Determine the [X, Y] coordinate at the center of the cell enclosing the given text.  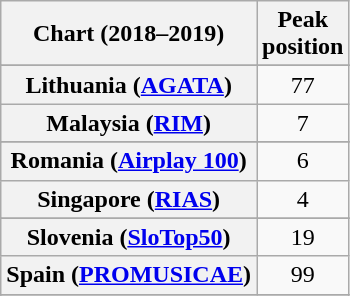
Peakposition [303, 34]
Spain (PROMUSICAE) [129, 275]
Malaysia (RIM) [129, 123]
19 [303, 237]
Slovenia (SloTop50) [129, 237]
Romania (Airplay 100) [129, 161]
6 [303, 161]
4 [303, 199]
Singapore (RIAS) [129, 199]
77 [303, 85]
99 [303, 275]
Lithuania (AGATA) [129, 85]
7 [303, 123]
Chart (2018–2019) [129, 34]
